Scan for the cell matching the given text and deliver its (x, y) coordinate at center. 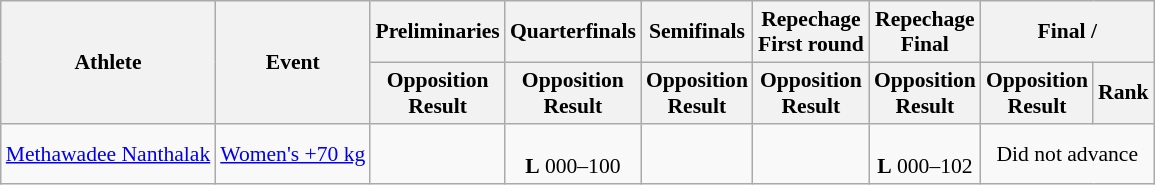
Final / (1068, 32)
Quarterfinals (573, 32)
Preliminaries (437, 32)
Rank (1124, 92)
Did not advance (1068, 154)
Athlete (108, 62)
RepechageFirst round (811, 32)
Methawadee Nanthalak (108, 154)
L 000–102 (925, 154)
RepechageFinal (925, 32)
Event (292, 62)
Semifinals (697, 32)
Women's +70 kg (292, 154)
L 000–100 (573, 154)
